Return (X, Y) of the center of cell containing provided text 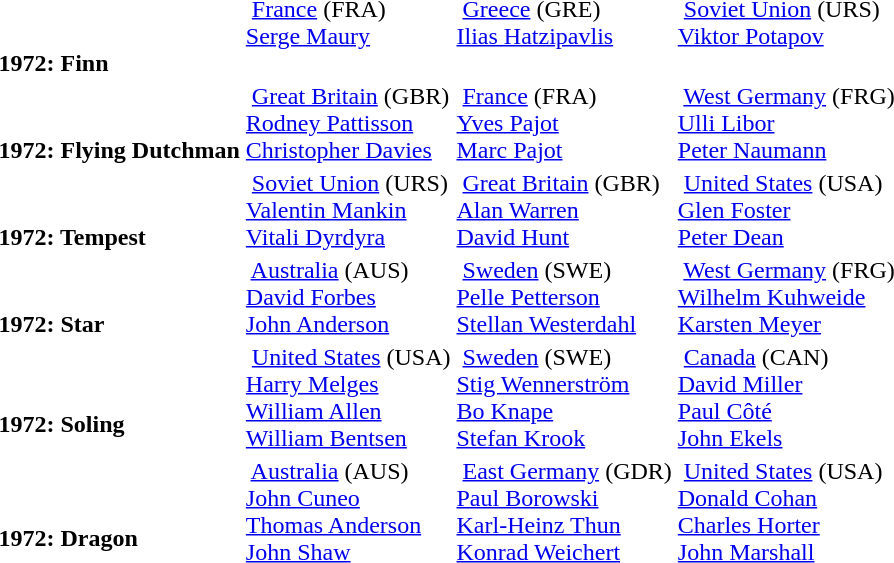
Sweden (SWE)Pelle PettersonStellan Westerdahl (564, 297)
United States (USA)Harry MelgesWilliam AllenWilliam Bentsen (348, 398)
Great Britain (GBR)Rodney PattissonChristopher Davies (348, 123)
Sweden (SWE)Stig WennerströmBo KnapeStefan Krook (564, 398)
Soviet Union (URS)Valentin MankinVitali Dyrdyra (348, 210)
Australia (AUS)David ForbesJohn Anderson (348, 297)
Great Britain (GBR)Alan WarrenDavid Hunt (564, 210)
France (FRA)Yves PajotMarc Pajot (564, 123)
